Locate the cell with the specified text and output its [X, Y] center coordinate. 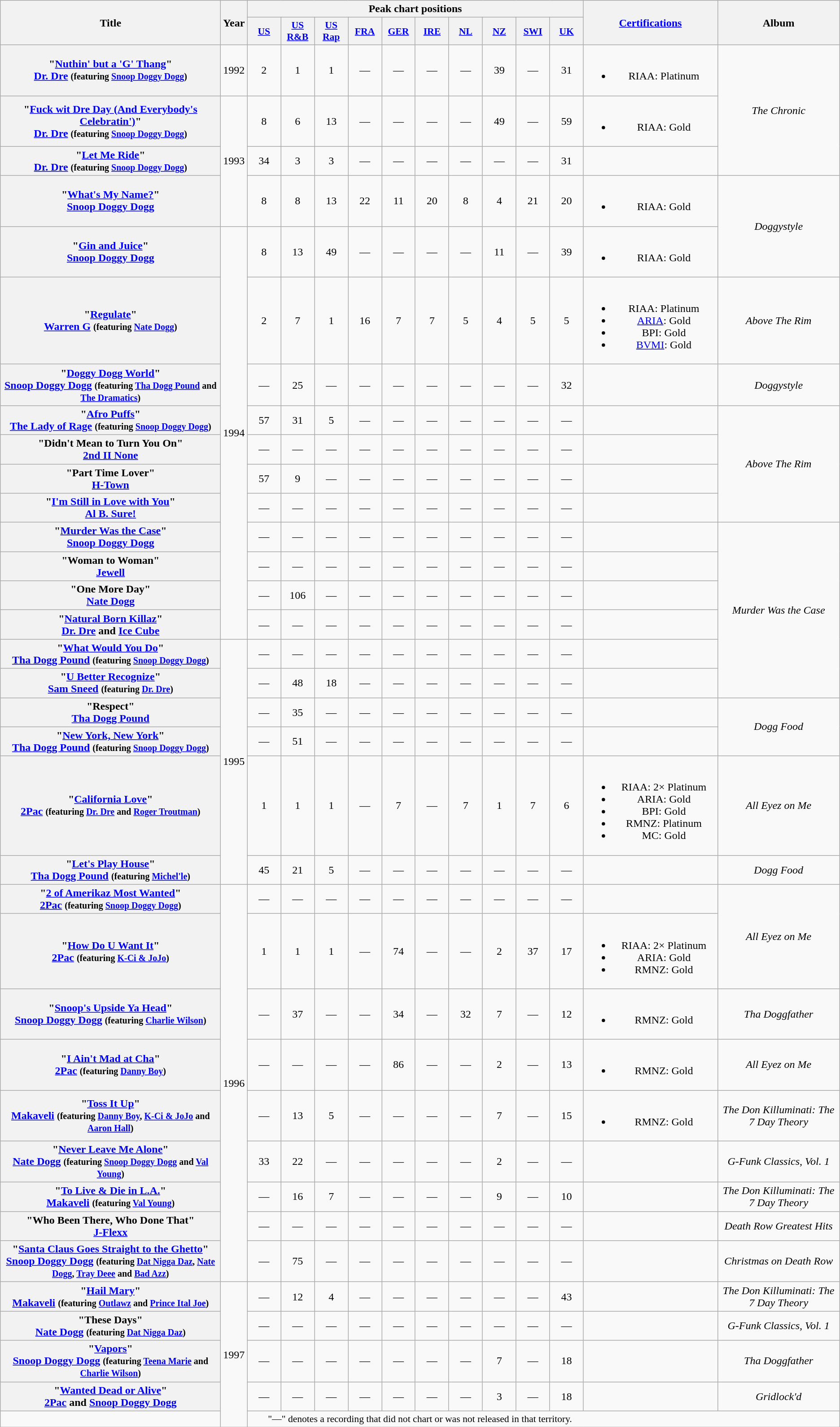
"Santa Claus Goes Straight to the Ghetto"Snoop Doggy Dogg (featuring Dat Nigga Daz, Nate Dogg, Tray Deee and Bad Azz) [110, 1261]
35 [298, 712]
"How Do U Want It"2Pac (featuring K-Ci & JoJo) [110, 951]
86 [398, 1065]
"2 of Amerikaz Most Wanted"2Pac (featuring Snoop Doggy Dogg) [110, 899]
The Chronic [779, 110]
"What Would You Do"Tha Dogg Pound (featuring Snoop Doggy Dogg) [110, 654]
"Respect"Tha Dogg Pound [110, 712]
45 [264, 870]
"What's My Name?"Snoop Doggy Dogg [110, 201]
"Part Time Lover"H-Town [110, 479]
59 [566, 121]
"Wanted Dead or Alive"2Pac and Snoop Doggy Dogg [110, 1396]
1993 [234, 161]
"Afro Puffs"The Lady of Rage (featuring Snoop Doggy Dogg) [110, 420]
Murder Was the Case [779, 610]
Album [779, 22]
Certifications [651, 22]
43 [566, 1296]
IRE [432, 31]
"Nuthin' but a 'G' Thang"Dr. Dre (featuring Snoop Doggy Dogg) [110, 70]
GER [398, 31]
1997 [234, 1355]
Christmas on Death Row [779, 1261]
1996 [234, 1083]
"Woman to Woman"Jewell [110, 566]
"U Better Recognize"Sam Sneed (featuring Dr. Dre) [110, 683]
"Fuck wit Dre Day (And Everybody's Celebratin')"Dr. Dre (featuring Snoop Doggy Dogg) [110, 121]
RIAA: 2× PlatinumARIA: GoldRMNZ: Gold [651, 951]
48 [298, 683]
17 [566, 951]
"Murder Was the Case"Snoop Doggy Dogg [110, 537]
Title [110, 22]
"Vapors"Snoop Doggy Dogg (featuring Teena Marie and Charlie Wilson) [110, 1361]
25 [298, 385]
Year [234, 22]
"Let Me Ride" Dr. Dre (featuring Snoop Doggy Dogg) [110, 161]
1992 [234, 70]
Death Row Greatest Hits [779, 1226]
Gridlock'd [779, 1396]
SWI [533, 31]
"Snoop's Upside Ya Head"Snoop Doggy Dogg (featuring Charlie Wilson) [110, 1014]
10 [566, 1197]
"Didn't Mean to Turn You On"2nd II None [110, 449]
106 [298, 595]
"Natural Born Killaz"Dr. Dre and Ice Cube [110, 625]
US [264, 31]
"Toss It Up"Makaveli (featuring Danny Boy, K-Ci & JoJo and Aaron Hall) [110, 1115]
Peak chart positions [416, 9]
"One More Day"Nate Dogg [110, 595]
"New York, New York"Tha Dogg Pound (featuring Snoop Doggy Dogg) [110, 742]
"Never Leave Me Alone"Nate Dogg (featuring Snoop Doggy Dogg and Val Young) [110, 1162]
"California Love"2Pac (featuring Dr. Dre and Roger Troutman) [110, 805]
"I'm Still in Love with You"Al B. Sure! [110, 508]
51 [298, 742]
74 [398, 951]
"Gin and Juice"Snoop Doggy Dogg [110, 251]
"Let's Play House"Tha Dogg Pound (featuring Michel'le) [110, 870]
RIAA: 2× PlatinumARIA: GoldBPI: GoldRMNZ: PlatinumMC: Gold [651, 805]
15 [566, 1115]
"—" denotes a recording that did not chart or was not released in that territory. [420, 1419]
"These Days"Nate Dogg (featuring Dat Nigga Daz) [110, 1326]
RIAA: PlatinumARIA: GoldBPI: GoldBVMI: Gold [651, 321]
"Regulate"Warren G (featuring Nate Dogg) [110, 321]
RIAA: Platinum [651, 70]
UK [566, 31]
1995 [234, 762]
33 [264, 1162]
"To Live & Die in L.A."Makaveli (featuring Val Young) [110, 1197]
USR&B [298, 31]
1994 [234, 433]
NZ [499, 31]
"Hail Mary"Makaveli (featuring Outlawz and Prince Ital Joe) [110, 1296]
"I Ain't Mad at Cha"2Pac (featuring Danny Boy) [110, 1065]
75 [298, 1261]
"Who Been There, Who Done That"J-Flexx [110, 1226]
"Doggy Dogg World"Snoop Doggy Dogg (featuring Tha Dogg Pound and The Dramatics) [110, 385]
FRA [365, 31]
NL [466, 31]
USRap [331, 31]
